Determine the [x, y] coordinate at the center of the cell enclosing the given text.  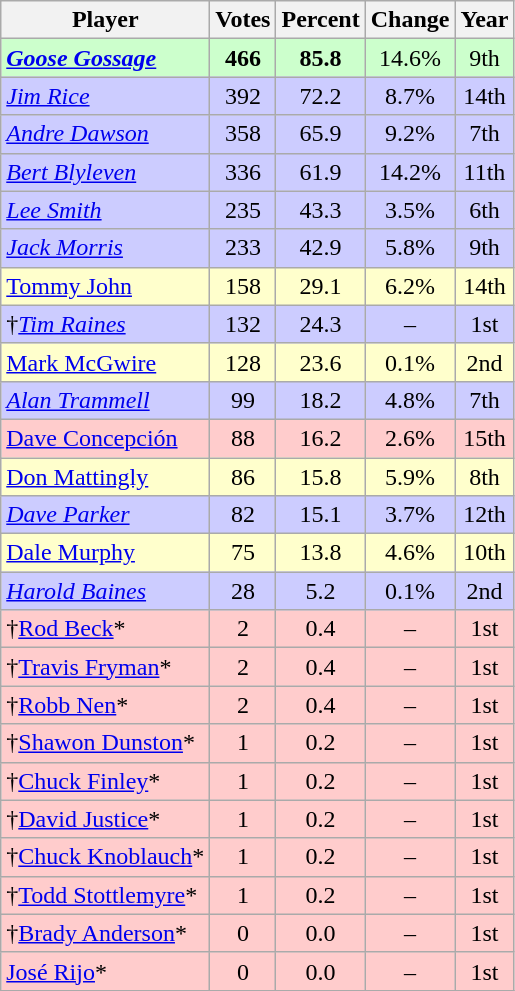
132 [243, 324]
†Robb Nen* [106, 705]
Player [106, 20]
10th [484, 553]
358 [243, 134]
8.7% [410, 96]
9.2% [410, 134]
Dave Concepción [106, 438]
86 [243, 477]
José Rijo* [106, 971]
4.6% [410, 553]
43.3 [320, 210]
158 [243, 286]
Change [410, 20]
Votes [243, 20]
Tommy John [106, 286]
392 [243, 96]
42.9 [320, 248]
†Todd Stottlemyre* [106, 895]
23.6 [320, 362]
Mark McGwire [106, 362]
99 [243, 400]
†Tim Raines [106, 324]
12th [484, 515]
15th [484, 438]
14.6% [410, 58]
128 [243, 362]
Jack Morris [106, 248]
15.8 [320, 477]
11th [484, 172]
Bert Blyleven [106, 172]
Percent [320, 20]
†Chuck Finley* [106, 781]
Goose Gossage [106, 58]
4.8% [410, 400]
8th [484, 477]
6th [484, 210]
Dave Parker [106, 515]
235 [243, 210]
13.8 [320, 553]
233 [243, 248]
Harold Baines [106, 591]
Don Mattingly [106, 477]
336 [243, 172]
†Shawon Dunston* [106, 743]
Year [484, 20]
72.2 [320, 96]
14.2% [410, 172]
†Travis Fryman* [106, 667]
†Chuck Knoblauch* [106, 857]
†David Justice* [106, 819]
85.8 [320, 58]
Alan Trammell [106, 400]
2.6% [410, 438]
18.2 [320, 400]
29.1 [320, 286]
24.3 [320, 324]
466 [243, 58]
Jim Rice [106, 96]
5.2 [320, 591]
6.2% [410, 286]
Lee Smith [106, 210]
16.2 [320, 438]
28 [243, 591]
82 [243, 515]
65.9 [320, 134]
Andre Dawson [106, 134]
88 [243, 438]
5.9% [410, 477]
3.5% [410, 210]
Dale Murphy [106, 553]
75 [243, 553]
5.8% [410, 248]
61.9 [320, 172]
15.1 [320, 515]
†Brady Anderson* [106, 933]
3.7% [410, 515]
†Rod Beck* [106, 629]
